Identify which cell holds the provided text, then report its (x, y) central coordinate. 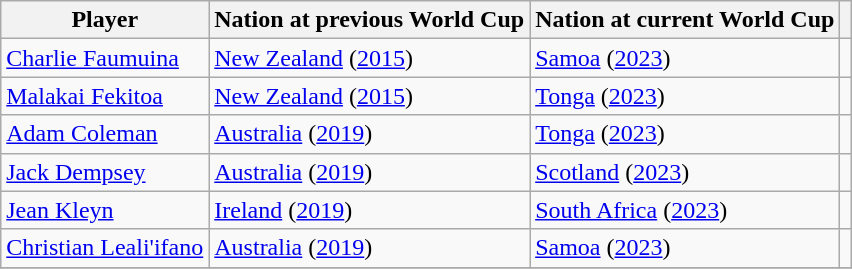
Malakai Fekitoa (105, 96)
Nation at current World Cup (685, 20)
Christian Leali'ifano (105, 248)
Scotland (2023) (685, 172)
Player (105, 20)
Adam Coleman (105, 134)
South Africa (2023) (685, 210)
Jack Dempsey (105, 172)
Jean Kleyn (105, 210)
Ireland (2019) (370, 210)
Charlie Faumuina (105, 58)
Nation at previous World Cup (370, 20)
